Search for the cell housing the specified text and yield its [x, y] center coordinate. 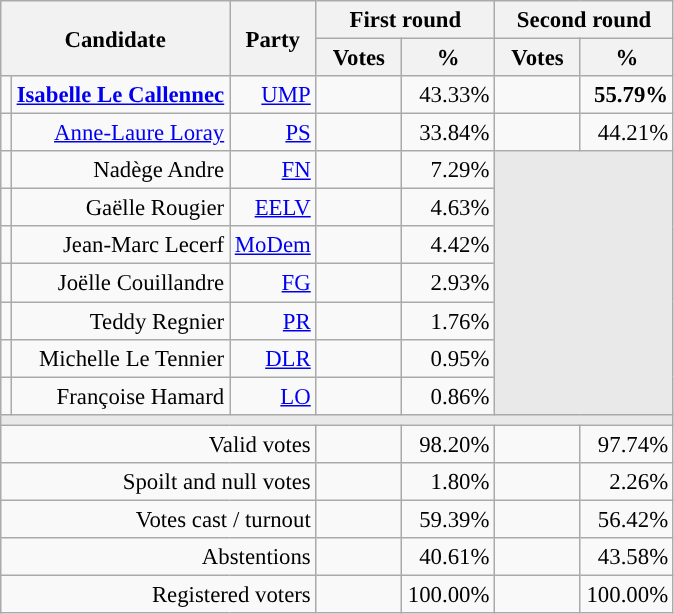
55.79% [626, 95]
DLR [274, 358]
UMP [274, 95]
MoDem [274, 245]
Joëlle Couillandre [120, 283]
Candidate [116, 38]
Jean-Marc Lecerf [120, 245]
Spoilt and null votes [158, 482]
56.42% [626, 519]
Gaëlle Rougier [120, 208]
EELV [274, 208]
0.86% [448, 396]
Teddy Regnier [120, 321]
Françoise Hamard [120, 396]
98.20% [448, 444]
40.61% [448, 557]
2.26% [626, 482]
LO [274, 396]
97.74% [626, 444]
Valid votes [158, 444]
FG [274, 283]
43.33% [448, 95]
FN [274, 170]
33.84% [448, 133]
2.93% [448, 283]
PS [274, 133]
Anne-Laure Loray [120, 133]
4.63% [448, 208]
Nadège Andre [120, 170]
PR [274, 321]
1.76% [448, 321]
1.80% [448, 482]
Second round [584, 20]
Registered voters [158, 594]
43.58% [626, 557]
Isabelle Le Callennec [120, 95]
Votes cast / turnout [158, 519]
7.29% [448, 170]
44.21% [626, 133]
4.42% [448, 245]
Michelle Le Tennier [120, 358]
First round [406, 20]
Abstentions [158, 557]
59.39% [448, 519]
0.95% [448, 358]
Party [274, 38]
